Scan for the cell matching the given text and deliver its (X, Y) coordinate at center. 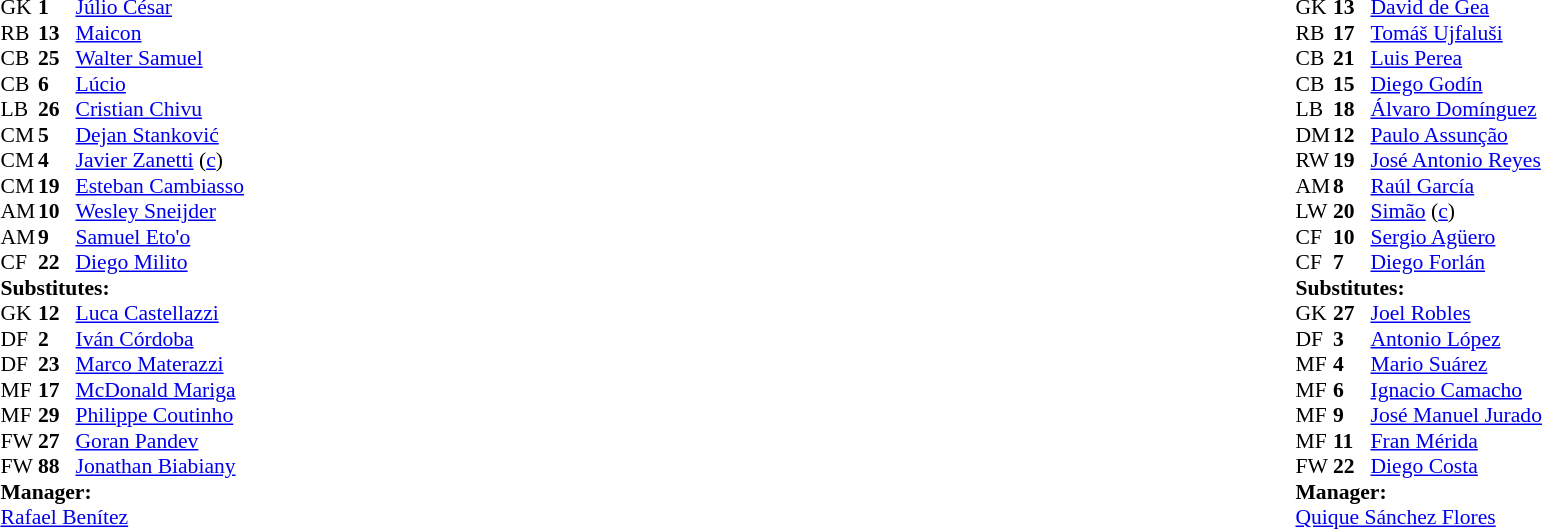
7 (1352, 263)
20 (1352, 211)
Marco Materazzi (160, 365)
8 (1352, 186)
Philippe Coutinho (160, 415)
José Antonio Reyes (1456, 161)
Jonathan Biabiany (160, 467)
Simão (c) (1456, 211)
Antonio López (1456, 339)
Walter Samuel (160, 59)
21 (1352, 59)
29 (57, 415)
LW (1314, 211)
25 (57, 59)
Álvaro Domínguez (1456, 109)
26 (57, 109)
Iván Córdoba (160, 339)
15 (1352, 84)
Joel Robles (1456, 313)
Luca Castellazzi (160, 313)
Lúcio (160, 84)
DM (1314, 135)
18 (1352, 109)
Wesley Sneijder (160, 211)
Diego Costa (1456, 467)
Mario Suárez (1456, 365)
23 (57, 365)
Fran Mérida (1456, 441)
Dejan Stanković (160, 135)
McDonald Mariga (160, 390)
Goran Pandev (160, 441)
José Manuel Jurado (1456, 415)
Sergio Agüero (1456, 237)
Javier Zanetti (c) (160, 161)
88 (57, 467)
Tomáš Ujfaluši (1456, 33)
Paulo Assunção (1456, 135)
13 (57, 33)
3 (1352, 339)
Raúl García (1456, 186)
5 (57, 135)
Diego Forlán (1456, 263)
Luis Perea (1456, 59)
11 (1352, 441)
Esteban Cambiasso (160, 186)
Diego Godín (1456, 84)
Cristian Chivu (160, 109)
Samuel Eto'o (160, 237)
RW (1314, 161)
Ignacio Camacho (1456, 390)
Diego Milito (160, 263)
2 (57, 339)
Maicon (160, 33)
